Find where the given text appears and provide that cell's center as [x, y] coordinate. 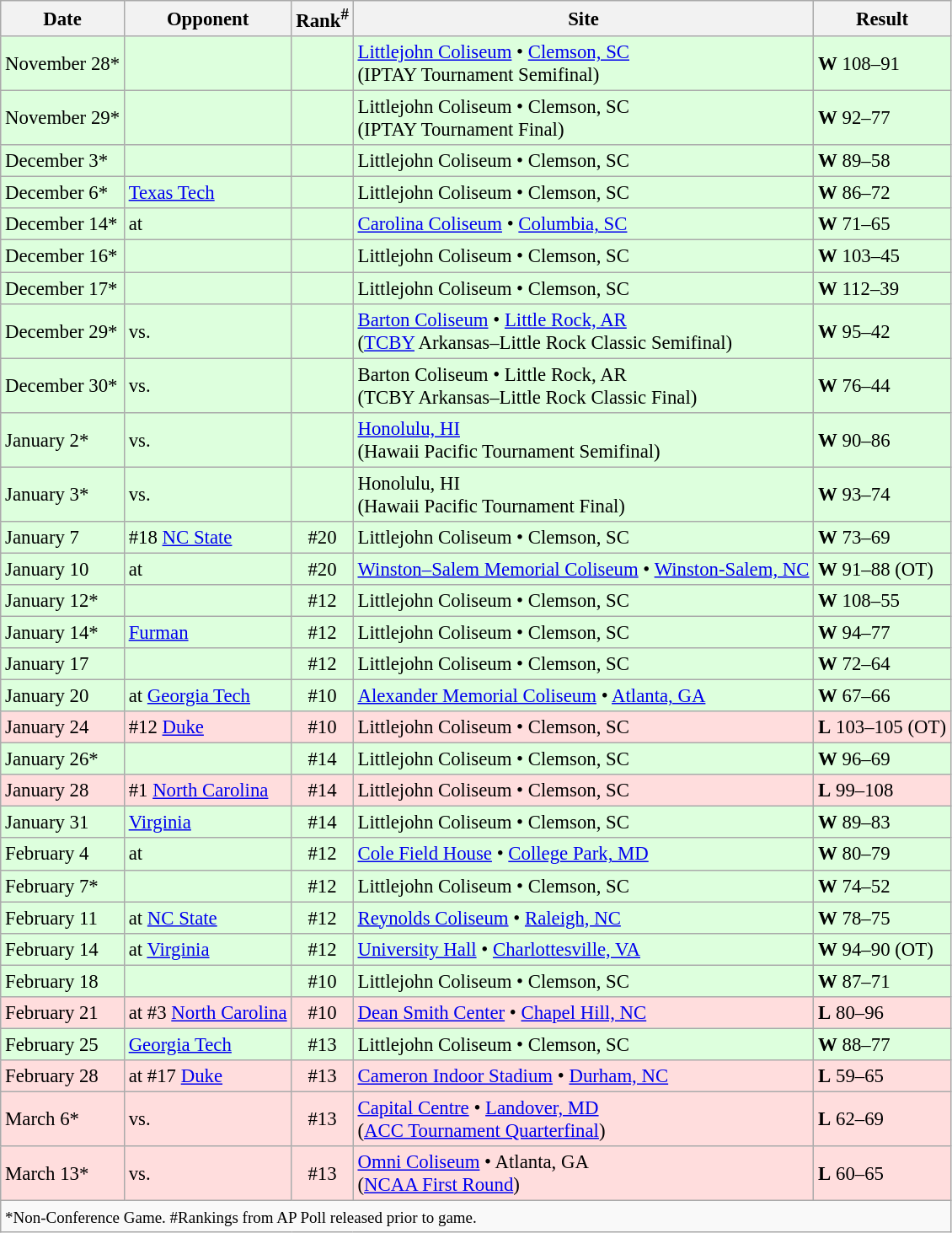
Result [882, 19]
W 94–90 (OT) [882, 949]
Furman [207, 632]
Georgia Tech [207, 1044]
Rank# [322, 19]
L 99–108 [882, 791]
Site [583, 19]
Virginia [207, 823]
W 80–79 [882, 855]
W 74–52 [882, 886]
January 10 [62, 569]
Opponent [207, 19]
Littlejohn Coliseum • Clemson, SC(IPTAY Tournament Final) [583, 118]
December 14* [62, 225]
at #17 Duke [207, 1076]
January 2* [62, 440]
W 86–72 [882, 193]
at NC State [207, 918]
Carolina Coliseum • Columbia, SC [583, 225]
Capital Centre • Landover, MD(ACC Tournament Quarterfinal) [583, 1119]
at Georgia Tech [207, 696]
W 67–66 [882, 696]
December 16* [62, 256]
W 72–64 [882, 664]
W 88–77 [882, 1044]
November 29* [62, 118]
Barton Coliseum • Little Rock, AR(TCBY Arkansas–Little Rock Classic Semifinal) [583, 330]
Littlejohn Coliseum • Clemson, SC(IPTAY Tournament Semifinal) [583, 64]
Reynolds Coliseum • Raleigh, NC [583, 918]
November 28* [62, 64]
February 28 [62, 1076]
W 73–69 [882, 538]
W 71–65 [882, 225]
W 78–75 [882, 918]
February 11 [62, 918]
W 112–39 [882, 288]
W 103–45 [882, 256]
Omni Coliseum • Atlanta, GA(NCAA First Round) [583, 1173]
Honolulu, HI(Hawaii Pacific Tournament Semifinal) [583, 440]
W 91–88 (OT) [882, 569]
W 92–77 [882, 118]
W 87–71 [882, 981]
March 6* [62, 1119]
W 93–74 [882, 494]
Winston–Salem Memorial Coliseum • Winston-Salem, NC [583, 569]
W 108–55 [882, 601]
L 103–105 (OT) [882, 727]
Barton Coliseum • Little Rock, AR(TCBY Arkansas–Little Rock Classic Final) [583, 386]
December 29* [62, 330]
Alexander Memorial Coliseum • Atlanta, GA [583, 696]
February 21 [62, 1013]
L 59–65 [882, 1076]
L 80–96 [882, 1013]
W 89–58 [882, 161]
W 76–44 [882, 386]
University Hall • Charlottesville, VA [583, 949]
W 94–77 [882, 632]
January 31 [62, 823]
Texas Tech [207, 193]
January 12* [62, 601]
February 14 [62, 949]
L 62–69 [882, 1119]
W 96–69 [882, 759]
February 4 [62, 855]
#1 North Carolina [207, 791]
January 17 [62, 664]
December 17* [62, 288]
Date [62, 19]
January 24 [62, 727]
March 13* [62, 1173]
W 108–91 [882, 64]
January 28 [62, 791]
February 18 [62, 981]
#12 Duke [207, 727]
December 6* [62, 193]
Cameron Indoor Stadium • Durham, NC [583, 1076]
January 3* [62, 494]
January 20 [62, 696]
December 30* [62, 386]
#18 NC State [207, 538]
*Non-Conference Game. #Rankings from AP Poll released prior to game. [476, 1217]
February 7* [62, 886]
W 90–86 [882, 440]
January 7 [62, 538]
L 60–65 [882, 1173]
December 3* [62, 161]
January 26* [62, 759]
Honolulu, HI(Hawaii Pacific Tournament Final) [583, 494]
February 25 [62, 1044]
at Virginia [207, 949]
January 14* [62, 632]
W 89–83 [882, 823]
at #3 North Carolina [207, 1013]
Cole Field House • College Park, MD [583, 855]
Dean Smith Center • Chapel Hill, NC [583, 1013]
W 95–42 [882, 330]
